Extract the [x, y] coordinate from the center of the cell holding the provided text.  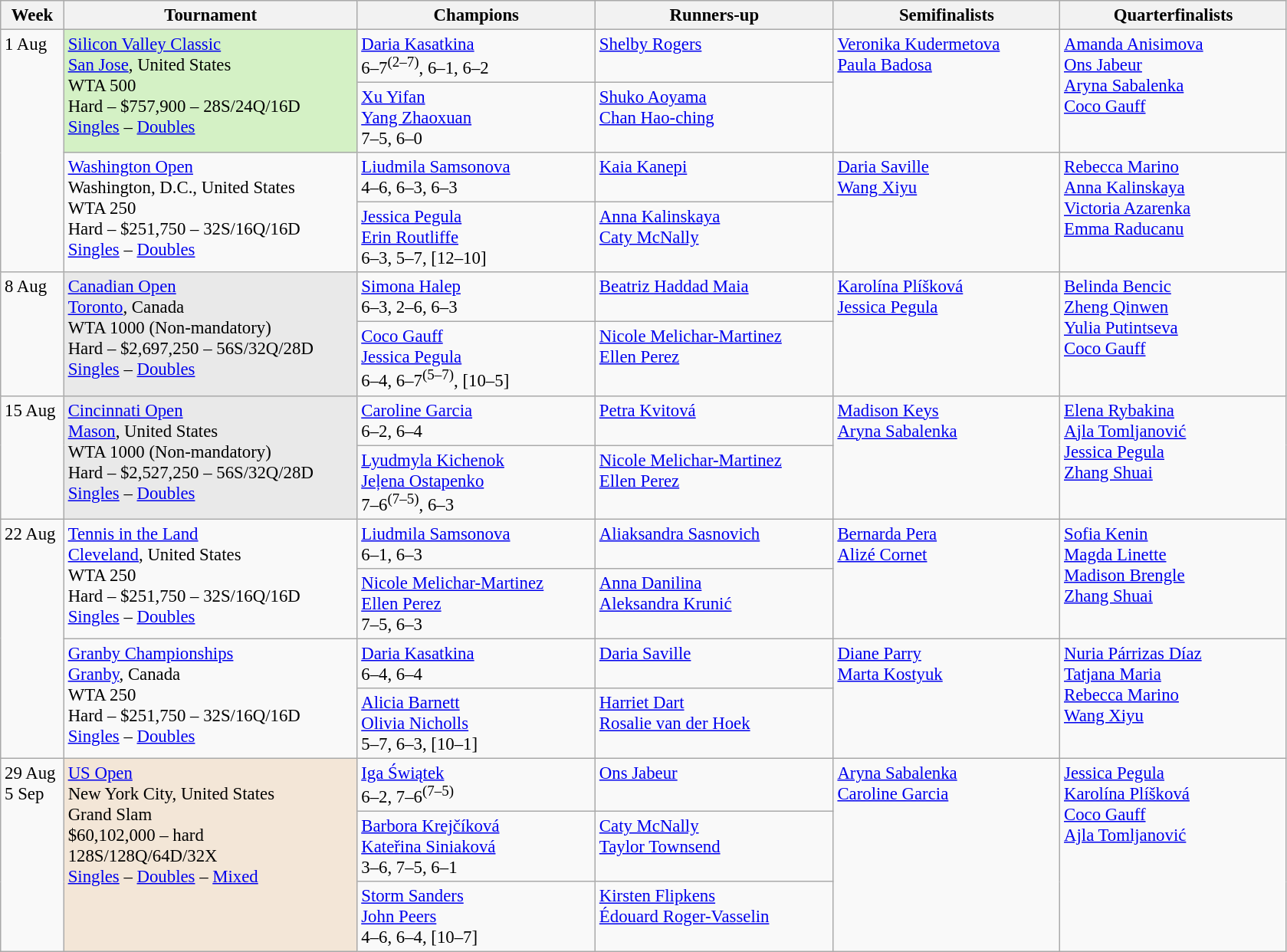
Jessica Pegula Erin Routliffe 6–3, 5–7, [12–10] [477, 238]
Kirsten Flipkens Édouard Roger-Vasselin [714, 917]
Simona Halep 6–3, 2–6, 6–3 [477, 297]
Week [32, 15]
Lyudmyla Kichenok Jeļena Ostapenko 7–6(7–5), 6–3 [477, 482]
Quarterfinalists [1174, 15]
Daria Kasatkina6–4, 6–4 [477, 664]
Kaia Kanepi [714, 178]
Barbora Krejčíková Kateřina Siniaková 3–6, 7–5, 6–1 [477, 847]
Granby ChampionshipsGranby, Canada WTA 250 Hard – $251,750 – 32S/16Q/16D Singles – Doubles [210, 698]
Jessica Pegula Karolína Plíšková Coco Gauff Ajla Tomljanović [1174, 855]
Madison Keys Aryna Sabalenka [947, 457]
Anna Kalinskaya Caty McNally [714, 238]
Xu Yifan Yang Zhaoxuan 7–5, 6–0 [477, 118]
Elena Rybakina Ajla Tomljanović Jessica Pegula Zhang Shuai [1174, 457]
Iga Świątek 6–2, 7–6(7–5) [477, 785]
Belinda Bencic Zheng Qinwen Yulia Putintseva Coco Gauff [1174, 334]
Veronika Kudermetova Paula Badosa [947, 92]
Nuria Párrizas Díaz Tatjana Maria Rebecca Marino Wang Xiyu [1174, 698]
Liudmila Samsonova 4–6, 6–3, 6–3 [477, 178]
Diane Parry Marta Kostyuk [947, 698]
Canadian OpenToronto, Canada WTA 1000 (Non-mandatory) Hard – $2,697,250 – 56S/32Q/28DSingles – Doubles [210, 334]
Washington OpenWashington, D.C., United States WTA 250 Hard – $251,750 – 32S/16Q/16DSingles – Doubles [210, 212]
Karolína Plíšková Jessica Pegula [947, 334]
1 Aug [32, 152]
15 Aug [32, 457]
Amanda Anisimova Ons Jabeur Aryna Sabalenka Coco Gauff [1174, 92]
Bernarda Pera Alizé Cornet [947, 579]
Cincinnati OpenMason, United States WTA 1000 (Non-mandatory) Hard – $2,527,250 – 56S/32Q/28DSingles – Doubles [210, 457]
Runners-up [714, 15]
Daria Kasatkina 6–7(2–7), 6–1, 6–2 [477, 57]
Nicole Melichar-Martinez Ellen Perez7–5, 6–3 [477, 604]
Champions [477, 15]
Anna Danilina Aleksandra Krunić [714, 604]
Alicia Barnett Olivia Nicholls 5–7, 6–3, [10–1] [477, 724]
Daria Saville Wang Xiyu [947, 212]
Beatriz Haddad Maia [714, 297]
Petra Kvitová [714, 420]
Coco Gauff Jessica Pegula 6–4, 6–7(5–7), [10–5] [477, 359]
Sofia Kenin Magda Linette Madison Brengle Zhang Shuai [1174, 579]
Caroline Garcia 6–2, 6–4 [477, 420]
Aliaksandra Sasnovich [714, 544]
8 Aug [32, 334]
Shuko Aoyama Chan Hao-ching [714, 118]
US OpenNew York City, United States Grand Slam $60,102,000 – hard 128S/128Q/64D/32XSingles – Doubles – Mixed [210, 855]
29 Aug 5 Sep [32, 855]
Rebecca Marino Anna Kalinskaya Victoria Azarenka Emma Raducanu [1174, 212]
Caty McNally Taylor Townsend [714, 847]
Liudmila Samsonova 6–1, 6–3 [477, 544]
22 Aug [32, 638]
Ons Jabeur [714, 785]
Tournament [210, 15]
Shelby Rogers [714, 57]
Silicon Valley ClassicSan Jose, United States WTA 500 Hard – $757,900 – 28S/24Q/16DSingles – Doubles [210, 92]
Semifinalists [947, 15]
Tennis in the LandCleveland, United States WTA 250 Hard – $251,750 – 32S/16Q/16DSingles – Doubles [210, 579]
Harriet Dart Rosalie van der Hoek [714, 724]
Storm Sanders John Peers 4–6, 6–4, [10–7] [477, 917]
Daria Saville [714, 664]
Aryna Sabalenka Caroline Garcia [947, 855]
